Determine the (X, Y) coordinate at the center of the cell enclosing the given text.  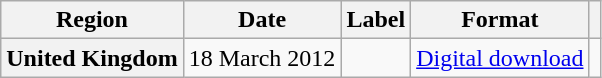
Date (262, 20)
Region (92, 20)
18 March 2012 (262, 58)
Label (376, 20)
United Kingdom (92, 58)
Format (500, 20)
Digital download (500, 58)
